Return the [x, y] coordinate for the center point of the cell that contains the specified text.  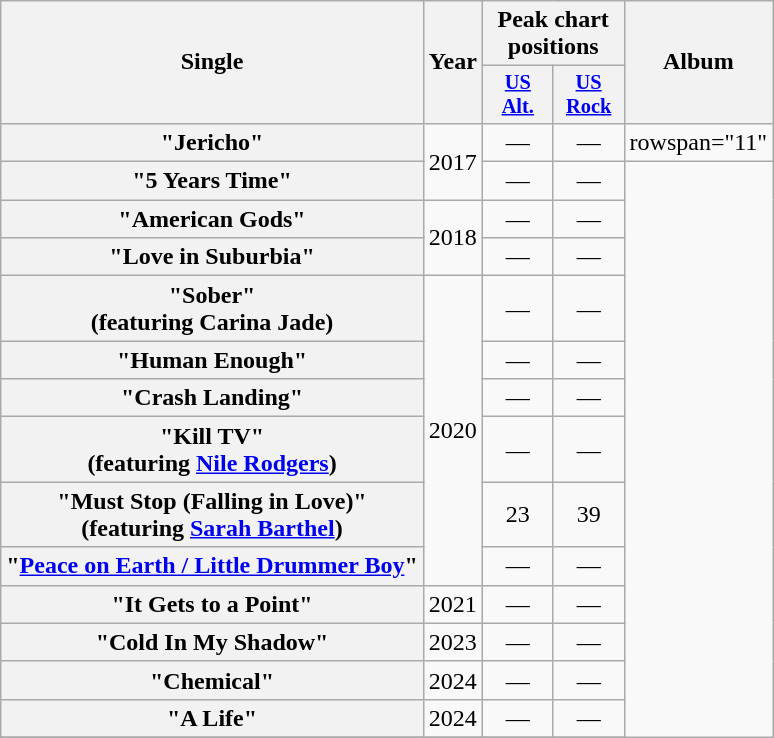
"American Gods" [212, 219]
"Sober"(featuring Carina Jade) [212, 308]
"Love in Suburbia" [212, 257]
"Human Enough" [212, 360]
2017 [452, 161]
23 [518, 514]
2023 [452, 642]
Album [698, 62]
2018 [452, 238]
"A Life" [212, 718]
"Crash Landing" [212, 398]
2021 [452, 604]
"Kill TV"(featuring Nile Rodgers) [212, 450]
"Chemical" [212, 680]
"Cold In My Shadow" [212, 642]
USRock [588, 95]
"Peace on Earth / Little Drummer Boy" [212, 566]
"Must Stop (Falling in Love)"(featuring Sarah Barthel) [212, 514]
Peak chartpositions [553, 34]
rowspan="11" [698, 142]
39 [588, 514]
USAlt. [518, 95]
Year [452, 62]
"It Gets to a Point" [212, 604]
Single [212, 62]
2020 [452, 430]
"Jericho" [212, 142]
"5 Years Time" [212, 181]
